Return the [x, y] coordinate for the center point of the cell that contains the specified text.  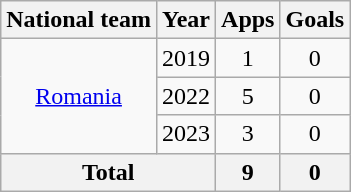
1 [248, 58]
2023 [186, 134]
Year [186, 20]
Apps [248, 20]
9 [248, 172]
National team [79, 20]
2022 [186, 96]
Romania [79, 96]
2019 [186, 58]
5 [248, 96]
3 [248, 134]
Total [108, 172]
Goals [315, 20]
